Return the (X, Y) coordinate for the center point of the cell that contains the specified text.  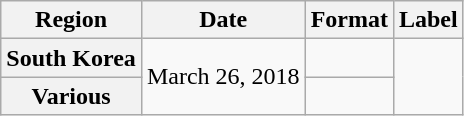
Date (223, 20)
Format (349, 20)
Label (428, 20)
Region (72, 20)
March 26, 2018 (223, 77)
Various (72, 96)
South Korea (72, 58)
